For the text-containing cell, return its midpoint in [x, y] coordinate format. 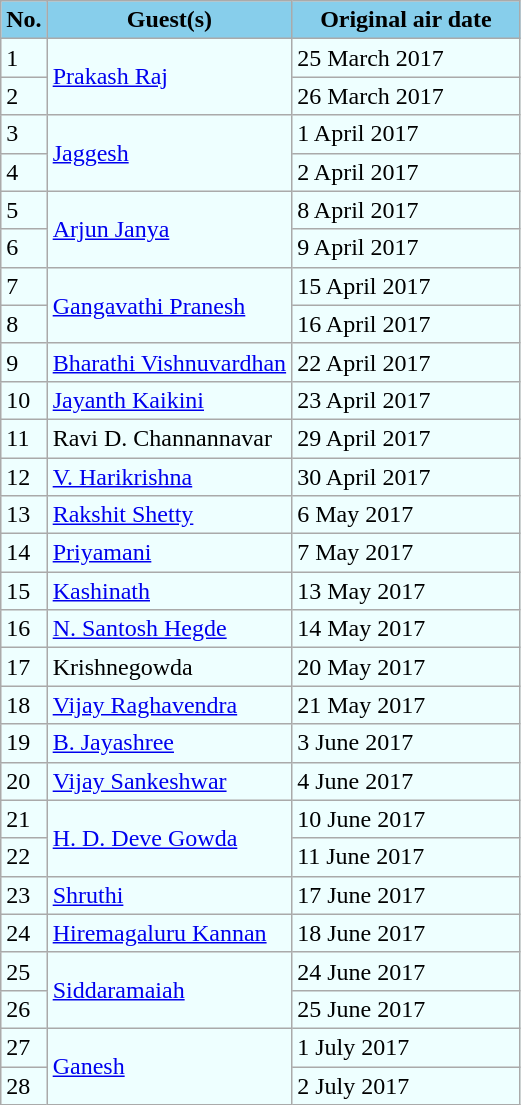
Siddaramaiah [169, 990]
Priyamani [169, 553]
Ganesh [169, 1066]
11 June 2017 [406, 857]
Kashinath [169, 591]
N. Santosh Hegde [169, 629]
Original air date [406, 20]
8 April 2017 [406, 210]
V. Harikrishna [169, 477]
18 June 2017 [406, 933]
21 May 2017 [406, 705]
Arjun Janya [169, 229]
13 May 2017 [406, 591]
3 June 2017 [406, 743]
25 June 2017 [406, 1009]
1 April 2017 [406, 134]
7 May 2017 [406, 553]
Vijay Raghavendra [169, 705]
25 March 2017 [406, 58]
23 April 2017 [406, 400]
12 [24, 477]
27 [24, 1047]
Ravi D. Channannavar [169, 438]
9 April 2017 [406, 248]
Vijay Sankeshwar [169, 781]
20 May 2017 [406, 667]
24 June 2017 [406, 971]
Jaggesh [169, 153]
26 [24, 1009]
Bharathi Vishnuvardhan [169, 362]
28 [24, 1085]
8 [24, 324]
26 March 2017 [406, 96]
22 [24, 857]
Krishnegowda [169, 667]
Jayanth Kaikini [169, 400]
10 [24, 400]
17 June 2017 [406, 895]
16 [24, 629]
Gangavathi Pranesh [169, 305]
5 [24, 210]
Guest(s) [169, 20]
10 June 2017 [406, 819]
1 July 2017 [406, 1047]
4 [24, 172]
Shruthi [169, 895]
15 April 2017 [406, 286]
18 [24, 705]
14 May 2017 [406, 629]
15 [24, 591]
14 [24, 553]
17 [24, 667]
6 [24, 248]
3 [24, 134]
16 April 2017 [406, 324]
No. [24, 20]
2 [24, 96]
22 April 2017 [406, 362]
Rakshit Shetty [169, 515]
6 May 2017 [406, 515]
20 [24, 781]
23 [24, 895]
29 April 2017 [406, 438]
4 June 2017 [406, 781]
11 [24, 438]
Hiremagaluru Kannan [169, 933]
24 [24, 933]
2 July 2017 [406, 1085]
2 April 2017 [406, 172]
H. D. Deve Gowda [169, 838]
7 [24, 286]
B. Jayashree [169, 743]
21 [24, 819]
30 April 2017 [406, 477]
19 [24, 743]
25 [24, 971]
13 [24, 515]
1 [24, 58]
Prakash Raj [169, 77]
9 [24, 362]
